Extract the (x, y) coordinate from the center of the cell holding the provided text.  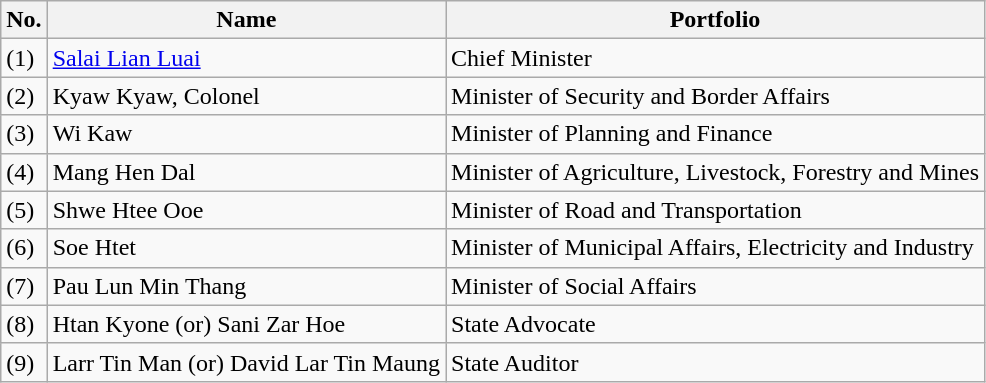
(7) (24, 286)
No. (24, 20)
Portfolio (716, 20)
(1) (24, 58)
Minister of Municipal Affairs, Electricity and Industry (716, 248)
Minister of Security and Border Affairs (716, 96)
(2) (24, 96)
(5) (24, 210)
Minister of Planning and Finance (716, 134)
Kyaw Kyaw, Colonel (246, 96)
Shwe Htee Ooe (246, 210)
Wi Kaw (246, 134)
State Auditor (716, 362)
Htan Kyone (or) Sani Zar Hoe (246, 324)
(6) (24, 248)
(8) (24, 324)
Name (246, 20)
Pau Lun Min Thang (246, 286)
(9) (24, 362)
Larr Tin Man (or) David Lar Tin Maung (246, 362)
Soe Htet (246, 248)
(3) (24, 134)
Mang Hen Dal (246, 172)
Minister of Agriculture, Livestock, Forestry and Mines (716, 172)
Chief Minister (716, 58)
State Advocate (716, 324)
Minister of Social Affairs (716, 286)
Salai Lian Luai (246, 58)
Minister of Road and Transportation (716, 210)
(4) (24, 172)
